From the cell containing the given text, extract its center point as [X, Y] coordinate. 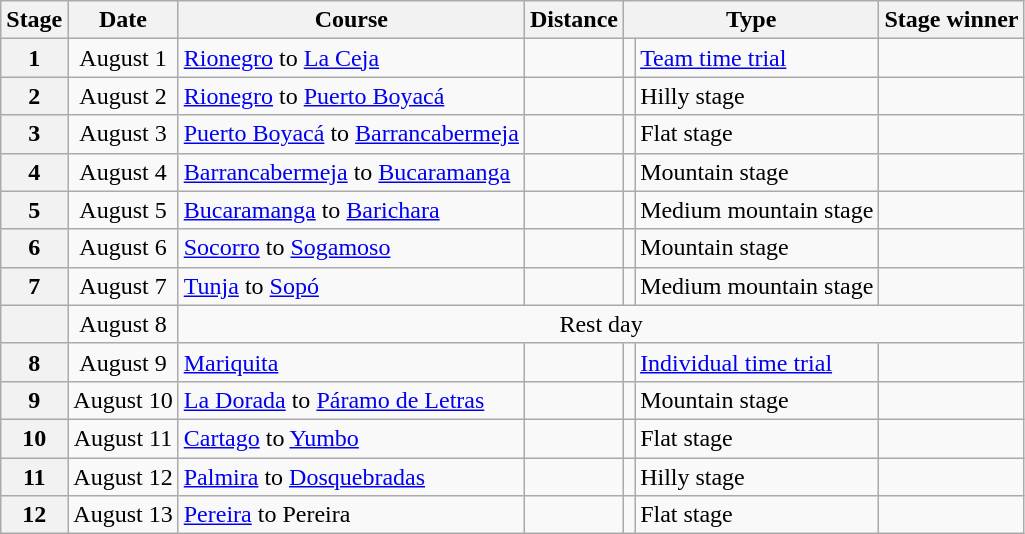
August 10 [123, 400]
4 [34, 172]
Individual time trial [757, 362]
Date [123, 20]
Rionegro to La Ceja [351, 58]
August 9 [123, 362]
9 [34, 400]
Socorro to Sogamoso [351, 248]
1 [34, 58]
Tunja to Sopó [351, 286]
La Dorada to Páramo de Letras [351, 400]
Stage [34, 20]
6 [34, 248]
Barrancabermeja to Bucaramanga [351, 172]
Puerto Boyacá to Barrancabermeja [351, 134]
10 [34, 438]
Team time trial [757, 58]
August 11 [123, 438]
August 1 [123, 58]
Mariquita [351, 362]
August 2 [123, 96]
11 [34, 477]
August 5 [123, 210]
August 6 [123, 248]
Pereira to Pereira [351, 515]
August 8 [123, 324]
Course [351, 20]
Stage winner [952, 20]
Palmira to Dosquebradas [351, 477]
5 [34, 210]
August 7 [123, 286]
12 [34, 515]
2 [34, 96]
Rest day [601, 324]
7 [34, 286]
August 12 [123, 477]
August 3 [123, 134]
Cartago to Yumbo [351, 438]
August 4 [123, 172]
Bucaramanga to Barichara [351, 210]
August 13 [123, 515]
Distance [574, 20]
Type [752, 20]
3 [34, 134]
Rionegro to Puerto Boyacá [351, 96]
8 [34, 362]
